Pinpoint the cell where the given text exists, returning its [x, y] midpoint coordinate. 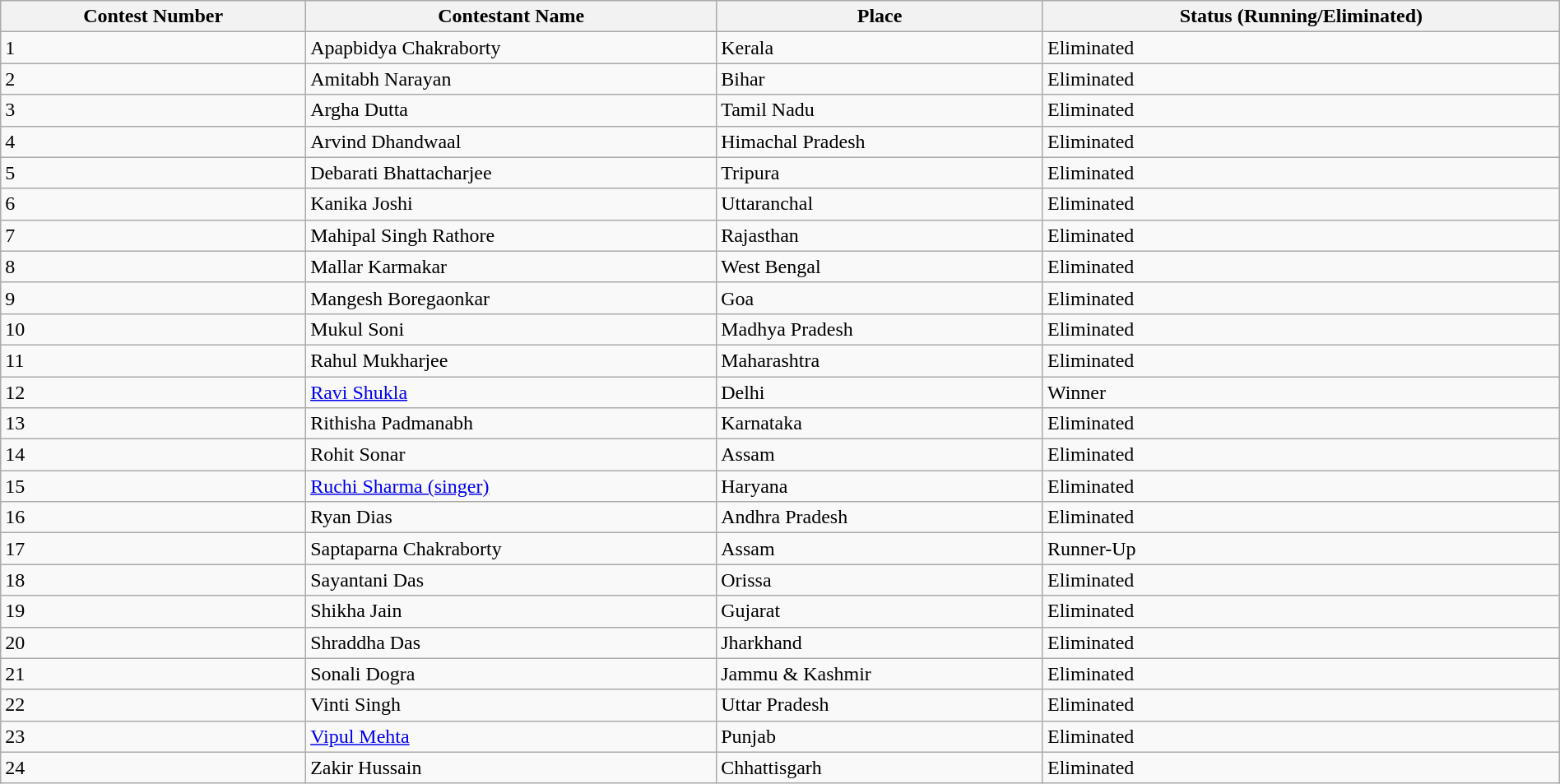
10 [153, 329]
Mahipal Singh Rathore [512, 235]
17 [153, 549]
4 [153, 141]
Debarati Bhattacharjee [512, 173]
Mallar Karmakar [512, 267]
Rajasthan [880, 235]
Mukul Soni [512, 329]
19 [153, 611]
Shikha Jain [512, 611]
Tamil Nadu [880, 110]
Goa [880, 298]
Sayantani Das [512, 580]
22 [153, 705]
Kanika Joshi [512, 204]
11 [153, 360]
7 [153, 235]
Ravi Shukla [512, 392]
Chhattisgarh [880, 768]
Contest Number [153, 16]
Madhya Pradesh [880, 329]
3 [153, 110]
Ryan Dias [512, 517]
Rithisha Padmanabh [512, 424]
Status (Running/Eliminated) [1301, 16]
Bihar [880, 79]
Shraddha Das [512, 643]
8 [153, 267]
Himachal Pradesh [880, 141]
9 [153, 298]
Place [880, 16]
Uttaranchal [880, 204]
Winner [1301, 392]
Punjab [880, 736]
Contestant Name [512, 16]
Haryana [880, 486]
18 [153, 580]
Uttar Pradesh [880, 705]
23 [153, 736]
Kerala [880, 48]
14 [153, 455]
1 [153, 48]
Zakir Hussain [512, 768]
Apapbidya Chakraborty [512, 48]
Andhra Pradesh [880, 517]
Rohit Sonar [512, 455]
Maharashtra [880, 360]
15 [153, 486]
Gujarat [880, 611]
Ruchi Sharma (singer) [512, 486]
Jharkhand [880, 643]
Saptaparna Chakraborty [512, 549]
16 [153, 517]
Argha Dutta [512, 110]
24 [153, 768]
Orissa [880, 580]
Delhi [880, 392]
21 [153, 674]
Vipul Mehta [512, 736]
20 [153, 643]
Jammu & Kashmir [880, 674]
6 [153, 204]
Sonali Dogra [512, 674]
2 [153, 79]
Vinti Singh [512, 705]
13 [153, 424]
Amitabh Narayan [512, 79]
West Bengal [880, 267]
Runner-Up [1301, 549]
Mangesh Boregaonkar [512, 298]
Karnataka [880, 424]
Arvind Dhandwaal [512, 141]
Rahul Mukharjee [512, 360]
Tripura [880, 173]
12 [153, 392]
5 [153, 173]
